Pinpoint the cell where the given text exists, returning its (x, y) midpoint coordinate. 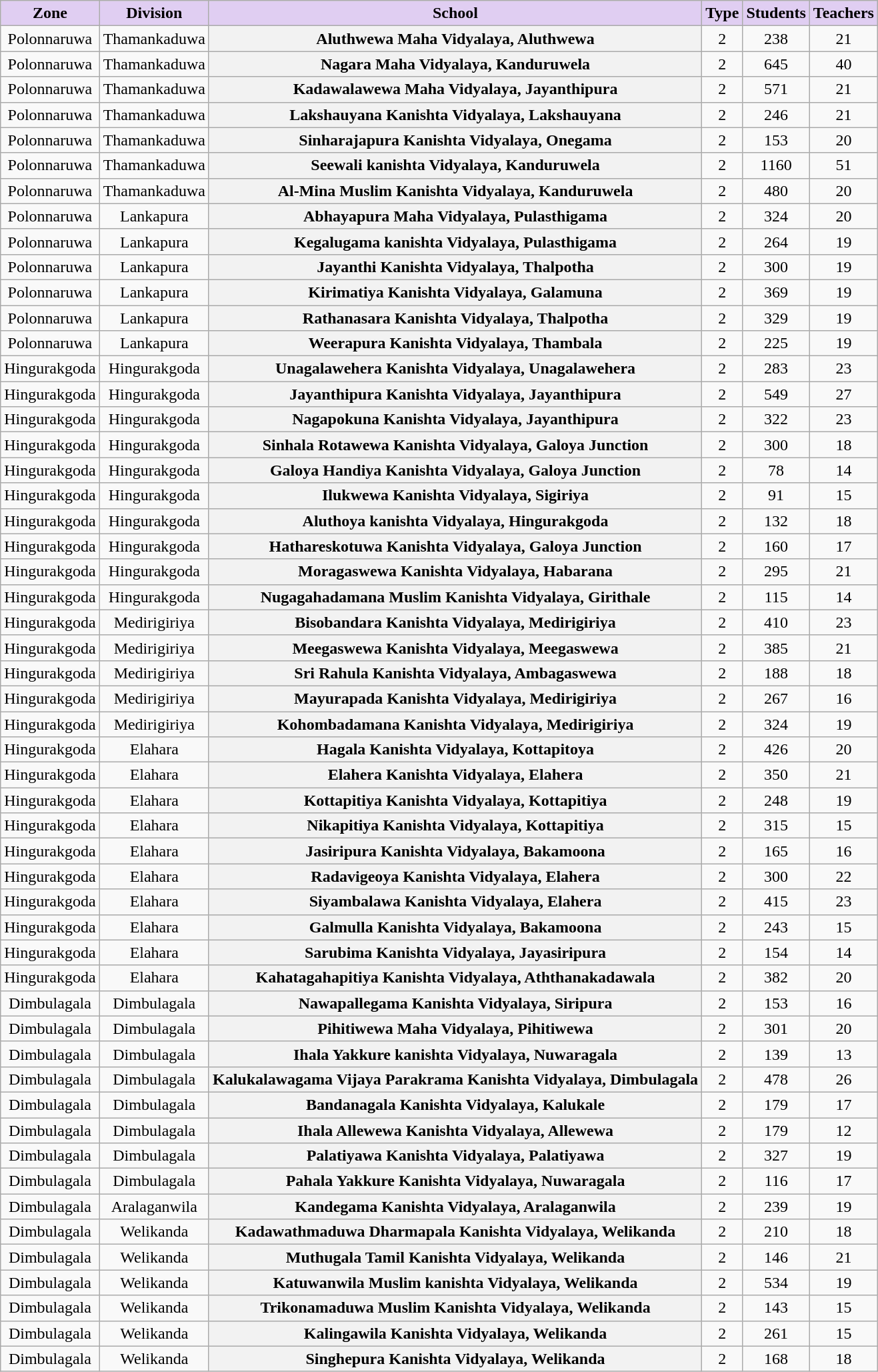
Muthugala Tamil Kanishta Vidyalaya, Welikanda (455, 1257)
Elahera Kanishta Vidyalaya, Elahera (455, 775)
Pahala Yakkure Kanishta Vidyalaya, Nuwaragala (455, 1181)
27 (843, 394)
Kahatagahapitiya Kanishta Vidyalaya, Aththanakadawala (455, 978)
Al-Mina Muslim Kanishta Vidyalaya, Kanduruwela (455, 191)
Nikapitiya Kanishta Vidyalaya, Kottapitiya (455, 826)
415 (776, 902)
261 (776, 1333)
165 (776, 851)
264 (776, 241)
Jayanthipura Kanishta Vidyalaya, Jayanthipura (455, 394)
22 (843, 876)
Abhayapura Maha Vidyalaya, Pulasthigama (455, 216)
Nagapokuna Kanishta Vidyalaya, Jayanthipura (455, 420)
Bandanagala Kanishta Vidyalaya, Kalukale (455, 1105)
26 (843, 1079)
Ihala Yakkure kanishta Vidyalaya, Nuwaragala (455, 1054)
Students (776, 13)
78 (776, 470)
283 (776, 369)
Hagala Kanishta Vidyalaya, Kottapitoya (455, 750)
1160 (776, 165)
Mayurapada Kanishta Vidyalaya, Medirigiriya (455, 698)
Trikonamaduwa Muslim Kanishta Vidyalaya, Welikanda (455, 1308)
Jasiripura Kanishta Vidyalaya, Bakamoona (455, 851)
Kegalugama kanishta Vidyalaya, Pulasthigama (455, 241)
571 (776, 89)
385 (776, 648)
132 (776, 521)
Lakshauyana Kanishta Vidyalaya, Lakshauyana (455, 115)
426 (776, 750)
Palatiyawa Kanishta Vidyalaya, Palatiyawa (455, 1156)
645 (776, 64)
143 (776, 1308)
410 (776, 622)
Moragaswewa Kanishta Vidyalaya, Habarana (455, 572)
Pihitiwewa Maha Vidyalaya, Pihitiwewa (455, 1028)
154 (776, 952)
Sinhala Rotawewa Kanishta Vidyalaya, Galoya Junction (455, 445)
248 (776, 800)
51 (843, 165)
Siyambalawa Kanishta Vidyalaya, Elahera (455, 902)
Kohombadamana Kanishta Vidyalaya, Medirigiriya (455, 724)
Kalingawila Kanishta Vidyalaya, Welikanda (455, 1333)
Hathareskotuwa Kanishta Vidyalaya, Galoya Junction (455, 546)
Kalukalawagama Vijaya Parakrama Kanishta Vidyalaya, Dimbulagala (455, 1079)
Aluthoya kanishta Vidyalaya, Hingurakgoda (455, 521)
115 (776, 597)
Nugagahadamana Muslim Kanishta Vidyalaya, Girithale (455, 597)
350 (776, 775)
549 (776, 394)
12 (843, 1131)
Teachers (843, 13)
225 (776, 344)
13 (843, 1054)
Galoya Handiya Kanishta Vidyalaya, Galoya Junction (455, 470)
Singhepura Kanishta Vidyalaya, Welikanda (455, 1359)
239 (776, 1207)
Rathanasara Kanishta Vidyalaya, Thalpotha (455, 318)
Ihala Allewewa Kanishta Vidyalaya, Allewewa (455, 1131)
295 (776, 572)
327 (776, 1156)
Zone (50, 13)
146 (776, 1257)
Nagara Maha Vidyalaya, Kanduruwela (455, 64)
168 (776, 1359)
160 (776, 546)
301 (776, 1028)
Weerapura Kanishta Vidyalaya, Thambala (455, 344)
Jayanthi Kanishta Vidyalaya, Thalpotha (455, 267)
478 (776, 1079)
Bisobandara Kanishta Vidyalaya, Medirigiriya (455, 622)
369 (776, 292)
534 (776, 1283)
322 (776, 420)
188 (776, 673)
Seewali kanishta Vidyalaya, Kanduruwela (455, 165)
315 (776, 826)
Sarubima Kanishta Vidyalaya, Jayasiripura (455, 952)
238 (776, 39)
Unagalawehera Kanishta Vidyalaya, Unagalawehera (455, 369)
Kadawathmaduwa Dharmapala Kanishta Vidyalaya, Welikanda (455, 1232)
Division (154, 13)
Kottapitiya Kanishta Vidyalaya, Kottapitiya (455, 800)
210 (776, 1232)
School (455, 13)
Galmulla Kanishta Vidyalaya, Bakamoona (455, 927)
Radavigeoya Kanishta Vidyalaya, Elahera (455, 876)
Type (723, 13)
Kandegama Kanishta Vidyalaya, Aralaganwila (455, 1207)
267 (776, 698)
Meegaswewa Kanishta Vidyalaya, Meegaswewa (455, 648)
139 (776, 1054)
382 (776, 978)
40 (843, 64)
Sinharajapura Kanishta Vidyalaya, Onegama (455, 140)
Sri Rahula Kanishta Vidyalaya, Ambagaswewa (455, 673)
Katuwanwila Muslim kanishta Vidyalaya, Welikanda (455, 1283)
480 (776, 191)
Ilukwewa Kanishta Vidyalaya, Sigiriya (455, 496)
243 (776, 927)
91 (776, 496)
Aluthwewa Maha Vidyalaya, Aluthwewa (455, 39)
329 (776, 318)
Kadawalawewa Maha Vidyalaya, Jayanthipura (455, 89)
Nawapallegama Kanishta Vidyalaya, Siripura (455, 1003)
Aralaganwila (154, 1207)
246 (776, 115)
Kirimatiya Kanishta Vidyalaya, Galamuna (455, 292)
116 (776, 1181)
